Return [X, Y] of the center of cell containing provided text 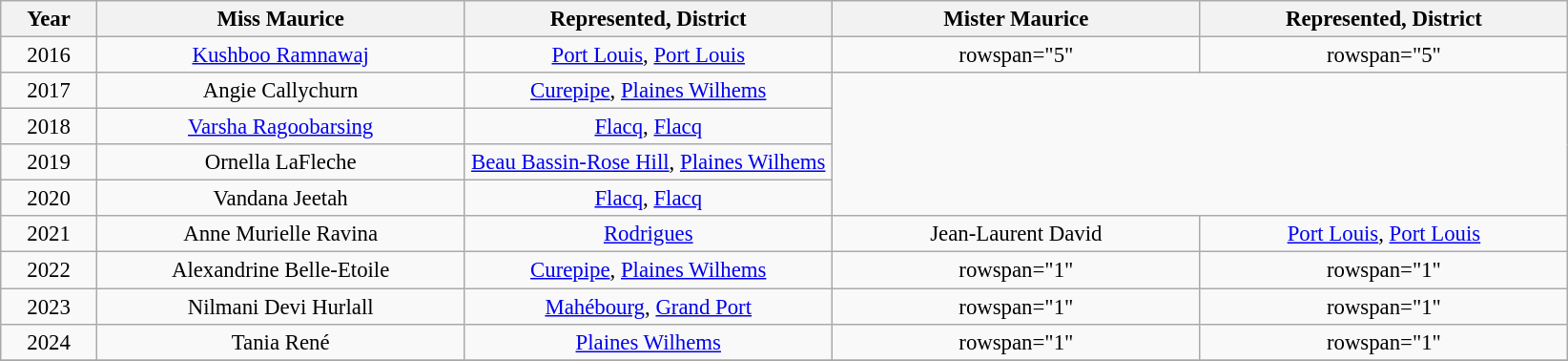
2022 [50, 270]
Kushboo Ramnawaj [280, 55]
Tania René [280, 342]
2023 [50, 307]
2018 [50, 127]
Year [50, 19]
Rodrigues [649, 234]
2017 [50, 91]
Beau Bassin-Rose Hill, Plaines Wilhems [649, 162]
Mister Maurice [1017, 19]
Miss Maurice [280, 19]
Angie Callychurn [280, 91]
Alexandrine Belle-Etoile [280, 270]
Varsha Ragoobarsing [280, 127]
2024 [50, 342]
Mahébourg, Grand Port [649, 307]
2020 [50, 199]
Anne Murielle Ravina [280, 234]
Ornella LaFleche [280, 162]
2019 [50, 162]
Plaines Wilhems [649, 342]
2021 [50, 234]
2016 [50, 55]
Jean-Laurent David [1017, 234]
Nilmani Devi Hurlall [280, 307]
Vandana Jeetah [280, 199]
